Search for the cell housing the specified text and yield its [x, y] center coordinate. 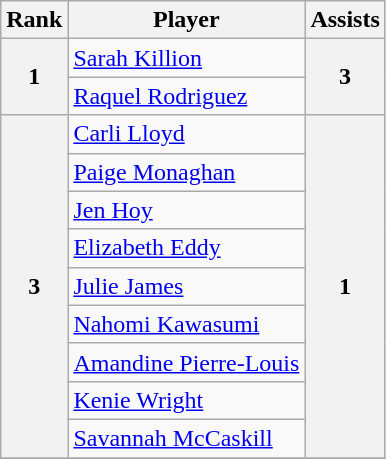
Player [186, 20]
Assists [345, 20]
Nahomi Kawasumi [186, 324]
Kenie Wright [186, 400]
Paige Monaghan [186, 172]
Julie James [186, 286]
Savannah McCaskill [186, 438]
Raquel Rodriguez [186, 96]
Amandine Pierre-Louis [186, 362]
Rank [34, 20]
Sarah Killion [186, 58]
Jen Hoy [186, 210]
Carli Lloyd [186, 134]
Elizabeth Eddy [186, 248]
